Find where the given text appears and provide that cell's center as (X, Y) coordinate. 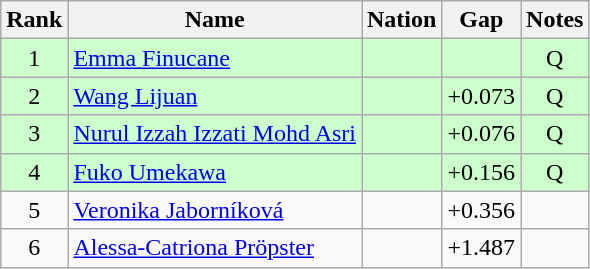
+1.487 (482, 248)
+0.073 (482, 96)
Alessa-Catriona Pröpster (215, 248)
Fuko Umekawa (215, 172)
1 (34, 58)
Nation (402, 20)
Emma Finucane (215, 58)
Notes (555, 20)
4 (34, 172)
3 (34, 134)
Veronika Jaborníková (215, 210)
+0.076 (482, 134)
6 (34, 248)
Gap (482, 20)
Rank (34, 20)
2 (34, 96)
Nurul Izzah Izzati Mohd Asri (215, 134)
Wang Lijuan (215, 96)
+0.356 (482, 210)
Name (215, 20)
5 (34, 210)
+0.156 (482, 172)
